Capture the cell that displays the provided text and extract its (x, y) central coordinate. 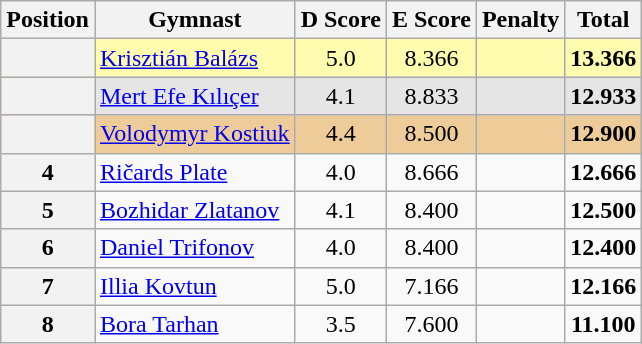
12.900 (604, 134)
Daniel Trifonov (194, 248)
Total (604, 20)
Bora Tarhan (194, 324)
4 (48, 172)
8 (48, 324)
11.100 (604, 324)
D Score (340, 20)
7.600 (431, 324)
Illia Kovtun (194, 286)
8.366 (431, 58)
12.166 (604, 286)
Bozhidar Zlatanov (194, 210)
Volodymyr Kostiuk (194, 134)
12.500 (604, 210)
Mert Efe Kılıçer (194, 96)
8.666 (431, 172)
Krisztián Balázs (194, 58)
Ričards Plate (194, 172)
Gymnast (194, 20)
4.4 (340, 134)
12.933 (604, 96)
7.166 (431, 286)
8.833 (431, 96)
8.500 (431, 134)
12.400 (604, 248)
Position (48, 20)
Penalty (520, 20)
6 (48, 248)
5 (48, 210)
12.666 (604, 172)
13.366 (604, 58)
7 (48, 286)
3.5 (340, 324)
E Score (431, 20)
